For the text-containing cell, return its midpoint in (x, y) coordinate format. 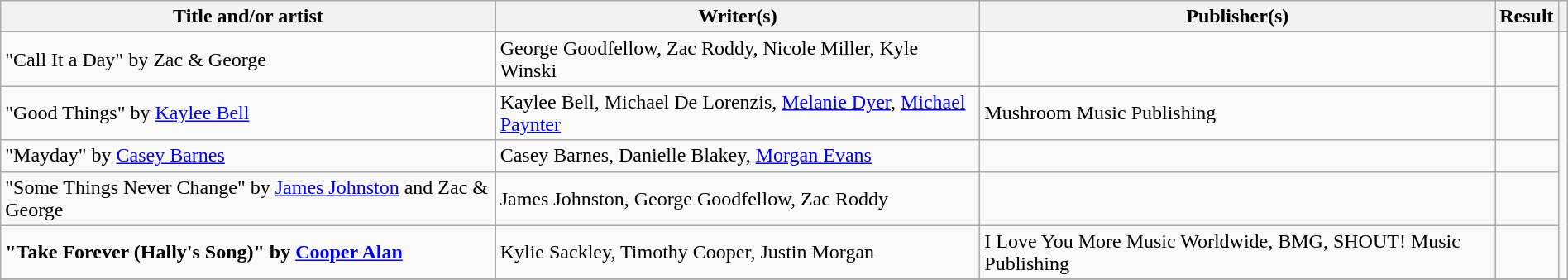
Writer(s) (738, 17)
Kaylee Bell, Michael De Lorenzis, Melanie Dyer, Michael Paynter (738, 113)
James Johnston, George Goodfellow, Zac Roddy (738, 199)
Title and/or artist (248, 17)
"Take Forever (Hally's Song)" by Cooper Alan (248, 252)
"Some Things Never Change" by James Johnston and Zac & George (248, 199)
Casey Barnes, Danielle Blakey, Morgan Evans (738, 156)
Mushroom Music Publishing (1237, 113)
"Good Things" by Kaylee Bell (248, 113)
George Goodfellow, Zac Roddy, Nicole Miller, Kyle Winski (738, 60)
Publisher(s) (1237, 17)
Result (1527, 17)
"Mayday" by Casey Barnes (248, 156)
"Call It a Day" by Zac & George (248, 60)
Kylie Sackley, Timothy Cooper, Justin Morgan (738, 252)
I Love You More Music Worldwide, BMG, SHOUT! Music Publishing (1237, 252)
